Output the [X, Y] coordinate of the center of the cell containing the given text.  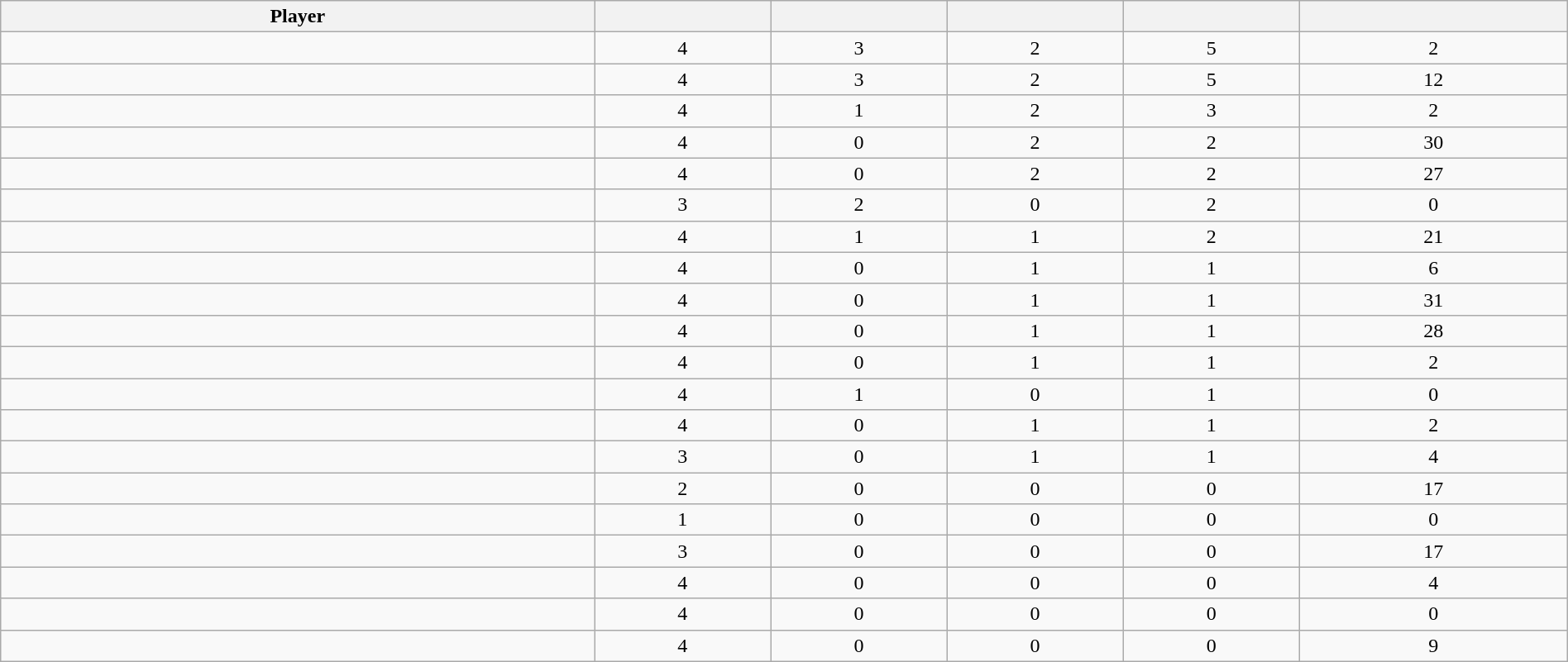
6 [1433, 268]
27 [1433, 174]
9 [1433, 645]
30 [1433, 142]
28 [1433, 331]
Player [298, 17]
12 [1433, 79]
21 [1433, 236]
31 [1433, 299]
